Determine the [X, Y] coordinate at the center of the cell enclosing the given text.  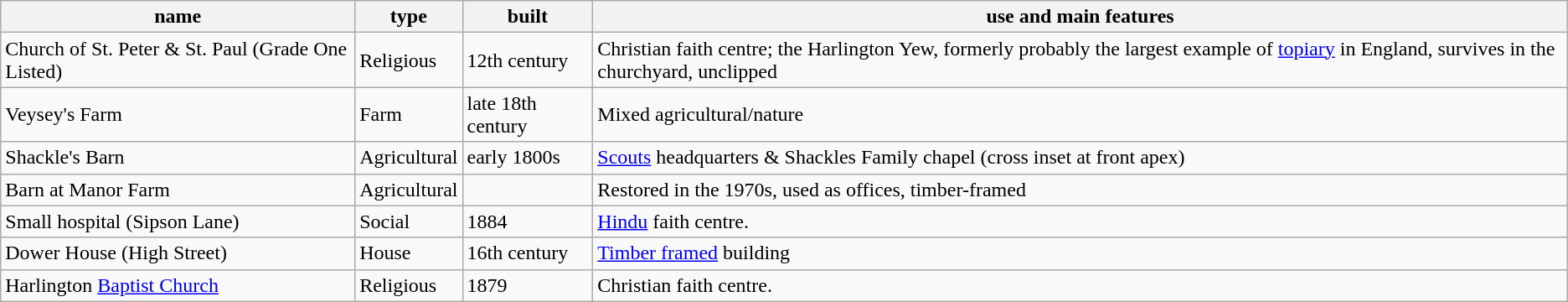
Farm [409, 114]
Restored in the 1970s, used as offices, timber-framed [1081, 190]
Christian faith centre; the Harlington Yew, formerly probably the largest example of topiary in England, survives in the churchyard, unclipped [1081, 60]
Shackle's Barn [178, 158]
1879 [528, 285]
type [409, 17]
name [178, 17]
built [528, 17]
Scouts headquarters & Shackles Family chapel (cross inset at front apex) [1081, 158]
Small hospital (Sipson Lane) [178, 221]
Hindu faith centre. [1081, 221]
1884 [528, 221]
Timber framed building [1081, 253]
Social [409, 221]
House [409, 253]
Veysey's Farm [178, 114]
use and main features [1081, 17]
early 1800s [528, 158]
Dower House (High Street) [178, 253]
late 18th century [528, 114]
16th century [528, 253]
Church of St. Peter & St. Paul (Grade One Listed) [178, 60]
Mixed agricultural/nature [1081, 114]
12th century [528, 60]
Harlington Baptist Church [178, 285]
Christian faith centre. [1081, 285]
Barn at Manor Farm [178, 190]
